Capture the cell that displays the provided text and extract its (x, y) central coordinate. 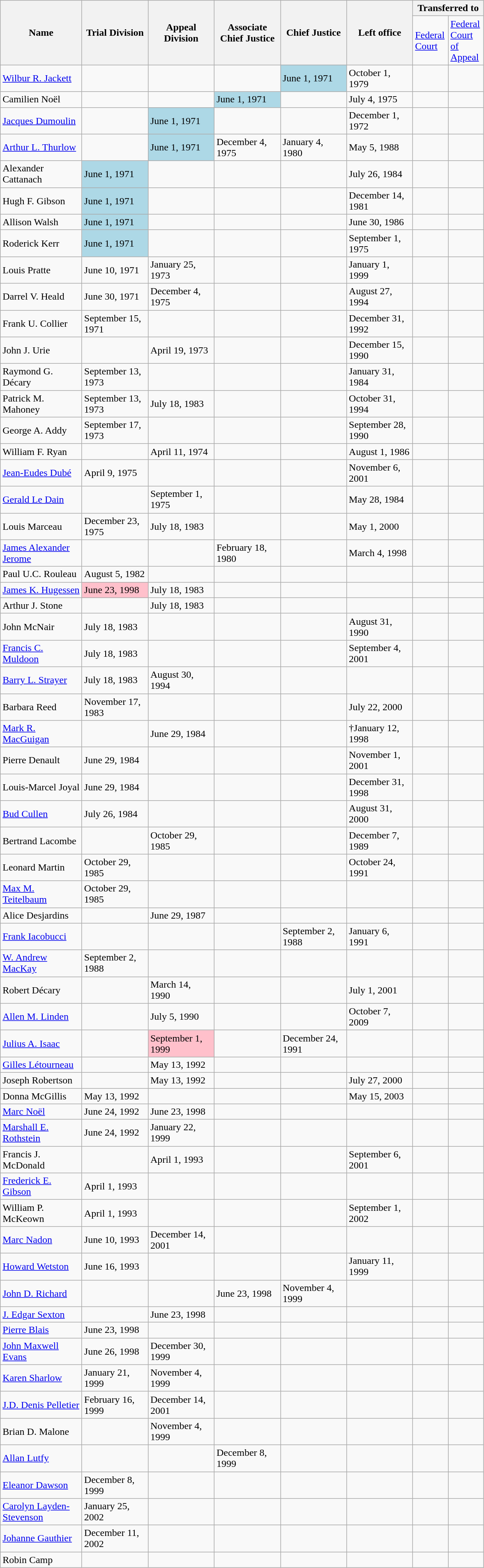
Transferred to (448, 8)
Associate Chief Justice (247, 33)
September 1, 1999 (181, 1043)
†January 12, 1998 (380, 734)
November 17, 1983 (115, 707)
Louis-Marcel Joyal (41, 787)
July 22, 2000 (380, 707)
September 4, 2001 (380, 654)
January 4, 1980 (313, 147)
June 10, 1971 (115, 270)
July 27, 2000 (380, 1080)
May 15, 2003 (380, 1096)
Name (41, 33)
Robin Camp (41, 1560)
October 7, 2009 (380, 1017)
W. Andrew MacKay (41, 963)
Mark R. MacGuigan (41, 734)
September 28, 1990 (380, 431)
Marshall E. Rothstein (41, 1133)
October 24, 1991 (380, 867)
Robert Décary (41, 990)
Carolyn Layden-Stevenson (41, 1512)
Marc Nadon (41, 1240)
January 6, 1991 (380, 936)
Federal Court of Appeal (466, 40)
Bertrand Lacombe (41, 841)
Arthur J. Stone (41, 605)
February 18, 1980 (247, 553)
Hugh F. Gibson (41, 201)
James Alexander Jerome (41, 553)
Gilles Létourneau (41, 1065)
September 1, 2002 (380, 1213)
Allison Walsh (41, 222)
January 1, 1999 (380, 270)
October 31, 1994 (380, 404)
Barbara Reed (41, 707)
December 31, 1992 (380, 323)
Allan Lutfy (41, 1458)
September 17, 1973 (115, 431)
Francis C. Muldoon (41, 654)
January 25, 1973 (181, 270)
Alice Desjardins (41, 915)
December 1, 1972 (380, 121)
Karen Sharlow (41, 1378)
Appeal Division (181, 33)
September 15, 1971 (115, 323)
October 1, 1979 (380, 78)
Jean-Eudes Dubé (41, 473)
December 15, 1990 (380, 350)
John D. Richard (41, 1293)
December 14, 1981 (380, 201)
March 14, 1990 (181, 990)
Julius A. Isaac (41, 1043)
December 31, 1998 (380, 787)
August 27, 1994 (380, 297)
Marc Noël (41, 1112)
June 10, 1993 (115, 1240)
Howard Wetston (41, 1267)
Louis Marceau (41, 526)
August 31, 1990 (380, 626)
Max M. Teitelbaum (41, 894)
August 5, 1982 (115, 574)
June 26, 1998 (115, 1351)
June 16, 1993 (115, 1267)
November 6, 2001 (380, 473)
George A. Addy (41, 431)
January 11, 1999 (380, 1267)
Pierre Denault (41, 760)
November 1, 2001 (380, 760)
John J. Urie (41, 350)
Bud Cullen (41, 814)
Donna McGillis (41, 1096)
Johanne Gauthier (41, 1539)
Jacques Dumoulin (41, 121)
Eleanor Dawson (41, 1485)
Frank Iacobucci (41, 936)
Barry L. Strayer (41, 680)
January 21, 1999 (115, 1378)
July 5, 1990 (181, 1017)
December 7, 1989 (380, 841)
Trial Division (115, 33)
Pierre Blais (41, 1330)
June 30, 1971 (115, 297)
July 4, 1975 (380, 99)
J. Edgar Sexton (41, 1314)
January 31, 1984 (380, 377)
Joseph Robertson (41, 1080)
Patrick M. Mahoney (41, 404)
May 28, 1984 (380, 500)
August 31, 2000 (380, 814)
Federal Court (431, 40)
Paul U.C. Rouleau (41, 574)
Darrel V. Heald (41, 297)
William F. Ryan (41, 452)
May 5, 1988 (380, 147)
Left office (380, 33)
Gerald Le Dain (41, 500)
Brian D. Malone (41, 1431)
John McNair (41, 626)
Allen M. Linden (41, 1017)
Arthur L. Thurlow (41, 147)
Francis J. McDonald (41, 1160)
December 11, 2002 (115, 1539)
August 1, 1986 (380, 452)
John Maxwell Evans (41, 1351)
June 30, 1986 (380, 222)
Frank U. Collier (41, 323)
J.D. Denis Pelletier (41, 1405)
April 19, 1973 (181, 350)
June 29, 1987 (181, 915)
March 4, 1998 (380, 553)
Louis Pratte (41, 270)
April 9, 1975 (115, 473)
December 30, 1999 (181, 1351)
James K. Hugessen (41, 590)
July 1, 2001 (380, 990)
William P. McKeown (41, 1213)
August 30, 1994 (181, 680)
February 16, 1999 (115, 1405)
Roderick Kerr (41, 243)
May 1, 2000 (380, 526)
Frederick E. Gibson (41, 1186)
Leonard Martin (41, 867)
January 25, 2002 (115, 1512)
September 6, 2001 (380, 1160)
April 11, 1974 (181, 452)
December 24, 1991 (313, 1043)
January 22, 1999 (181, 1133)
Camilien Noël (41, 99)
Raymond G. Décary (41, 377)
Wilbur R. Jackett (41, 78)
Alexander Cattanach (41, 174)
Chief Justice (313, 33)
December 23, 1975 (115, 526)
